Provide the (x, y) coordinate of the cell's center where the given text is located.  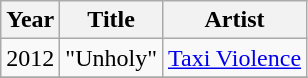
Title (112, 20)
2012 (30, 58)
"Unholy" (112, 58)
Year (30, 20)
Artist (234, 20)
Taxi Violence (234, 58)
